Capture the cell that displays the provided text and extract its [x, y] central coordinate. 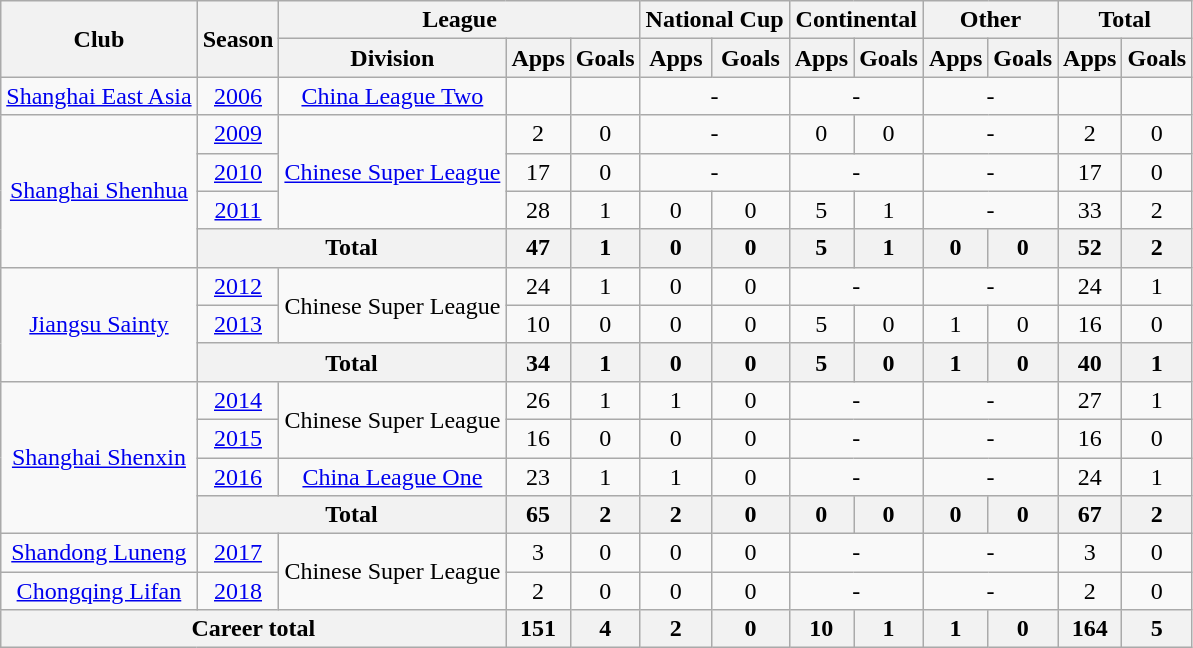
2016 [238, 477]
Shanghai Shenhua [99, 191]
27 [1090, 400]
Shanghai Shenxin [99, 457]
33 [1090, 210]
164 [1090, 629]
2012 [238, 286]
Other [990, 20]
2017 [238, 553]
China League Two [392, 96]
2011 [238, 210]
Career total [254, 629]
52 [1090, 248]
Shandong Luneng [99, 553]
Continental [856, 20]
47 [538, 248]
34 [538, 362]
Shanghai East Asia [99, 96]
Chongqing Lifan [99, 591]
2006 [238, 96]
Division [392, 58]
23 [538, 477]
2013 [238, 324]
Season [238, 39]
Club [99, 39]
28 [538, 210]
Jiangsu Sainty [99, 324]
26 [538, 400]
65 [538, 515]
40 [1090, 362]
2018 [238, 591]
2015 [238, 438]
2009 [238, 134]
151 [538, 629]
National Cup [714, 20]
67 [1090, 515]
4 [605, 629]
League [460, 20]
2014 [238, 400]
2010 [238, 172]
China League One [392, 477]
